Pinpoint the cell where the given text exists, returning its [X, Y] midpoint coordinate. 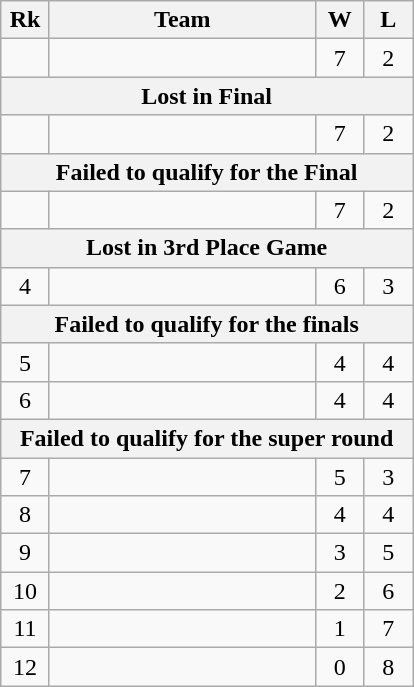
Lost in 3rd Place Game [207, 248]
1 [340, 629]
Failed to qualify for the Final [207, 172]
W [340, 20]
Lost in Final [207, 96]
Failed to qualify for the super round [207, 438]
L [388, 20]
9 [26, 553]
11 [26, 629]
0 [340, 667]
12 [26, 667]
Team [182, 20]
Failed to qualify for the finals [207, 324]
10 [26, 591]
Rk [26, 20]
